Capture the cell that displays the provided text and extract its [x, y] central coordinate. 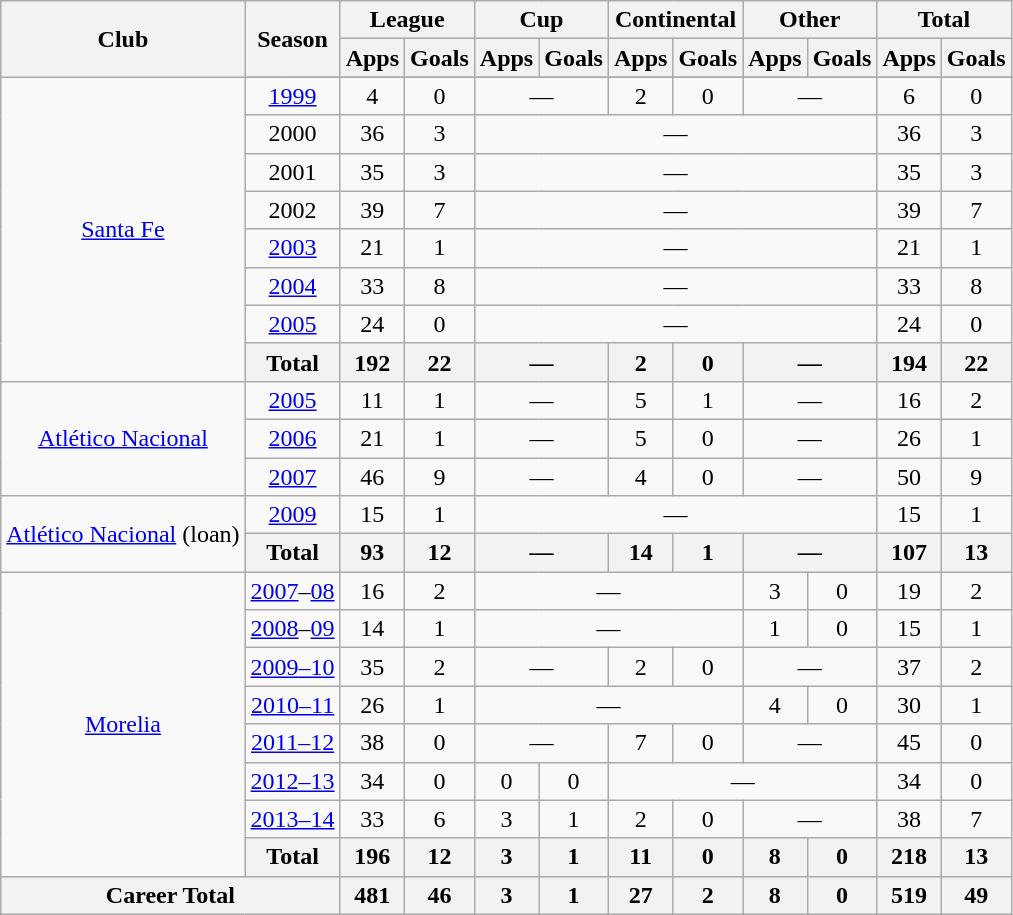
2008–09 [292, 629]
50 [909, 477]
2001 [292, 172]
Atlético Nacional (loan) [123, 534]
2002 [292, 210]
2011–12 [292, 743]
194 [909, 362]
2010–11 [292, 705]
Atlético Nacional [123, 438]
Season [292, 39]
196 [372, 857]
519 [909, 895]
2007 [292, 477]
2003 [292, 248]
2013–14 [292, 819]
93 [372, 553]
49 [976, 895]
2009–10 [292, 667]
Career Total [170, 895]
37 [909, 667]
2009 [292, 515]
1999 [292, 96]
45 [909, 743]
Santa Fe [123, 229]
27 [640, 895]
Continental [675, 20]
Morelia [123, 724]
192 [372, 362]
218 [909, 857]
League [407, 20]
Other [810, 20]
Club [123, 39]
2004 [292, 286]
2012–13 [292, 781]
481 [372, 895]
2000 [292, 134]
2007–08 [292, 591]
2006 [292, 438]
107 [909, 553]
19 [909, 591]
30 [909, 705]
Cup [541, 20]
